Find where the given text appears and provide that cell's center as [X, Y] coordinate. 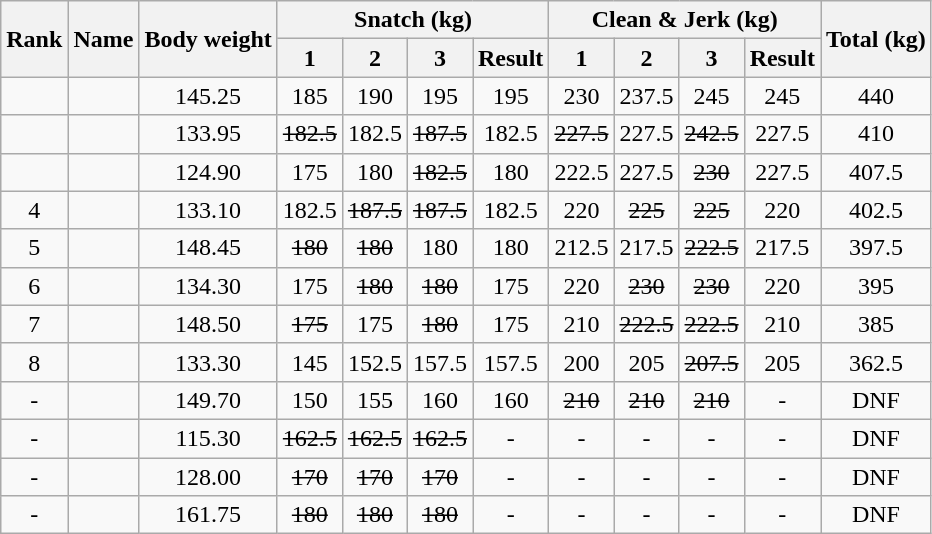
Body weight [208, 39]
133.30 [208, 362]
148.50 [208, 324]
Clean & Jerk (kg) [685, 20]
185 [310, 96]
150 [310, 400]
Rank [34, 39]
Name [104, 39]
8 [34, 362]
410 [876, 134]
133.10 [208, 210]
148.45 [208, 248]
Snatch (kg) [413, 20]
385 [876, 324]
190 [374, 96]
152.5 [374, 362]
397.5 [876, 248]
145.25 [208, 96]
133.95 [208, 134]
440 [876, 96]
362.5 [876, 362]
145 [310, 362]
407.5 [876, 172]
402.5 [876, 210]
128.00 [208, 477]
Total (kg) [876, 39]
115.30 [208, 438]
200 [582, 362]
5 [34, 248]
149.70 [208, 400]
242.5 [712, 134]
7 [34, 324]
155 [374, 400]
395 [876, 286]
134.30 [208, 286]
207.5 [712, 362]
237.5 [646, 96]
161.75 [208, 515]
4 [34, 210]
212.5 [582, 248]
124.90 [208, 172]
6 [34, 286]
